Return [x, y] of the center of cell containing provided text 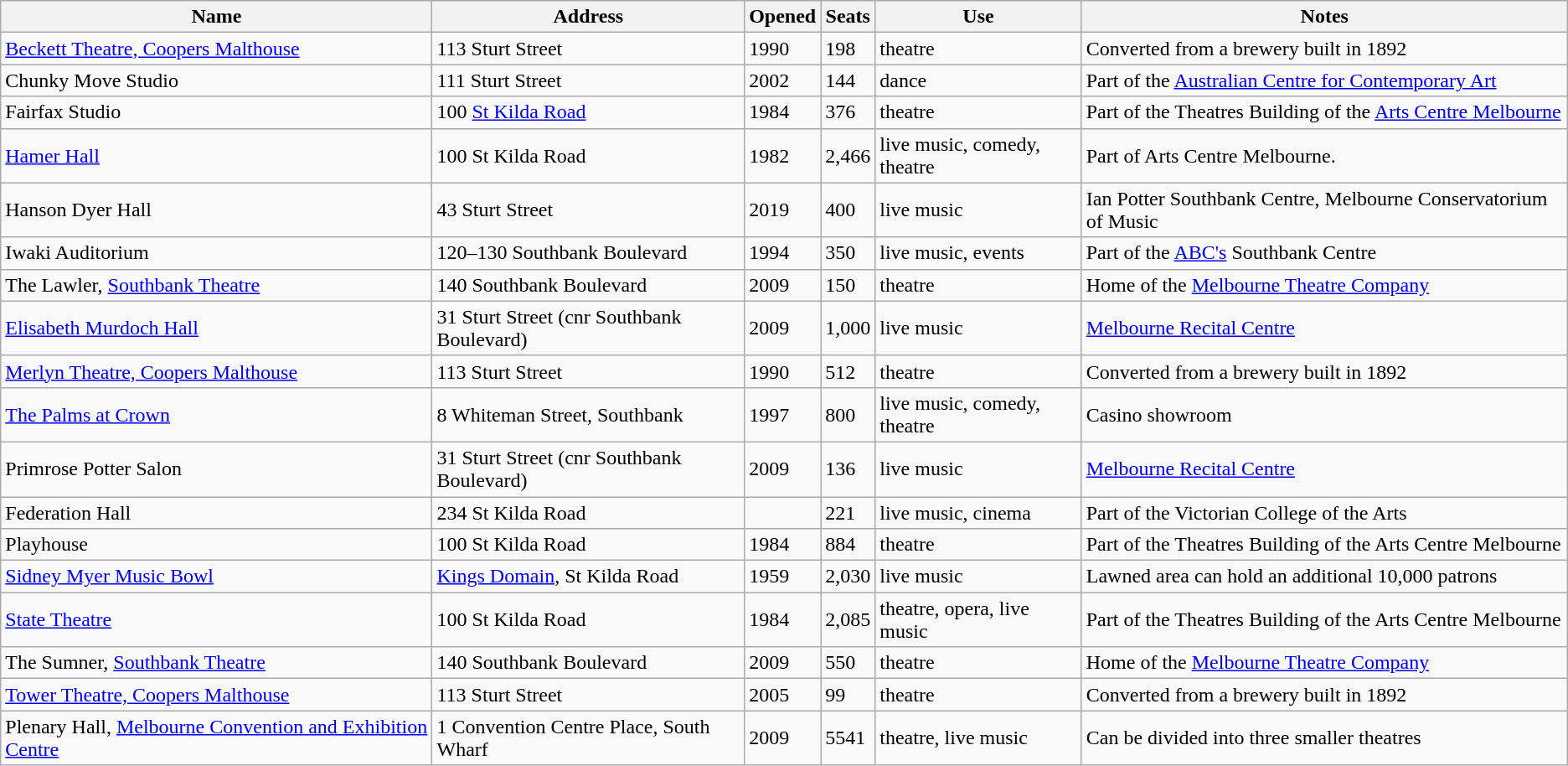
Sidney Myer Music Bowl [216, 577]
150 [848, 285]
Tower Theatre, Coopers Malthouse [216, 695]
1959 [782, 577]
Plenary Hall, Melbourne Convention and Exhibition Centre [216, 738]
2,030 [848, 577]
Seats [848, 17]
800 [848, 414]
Federation Hall [216, 512]
theatre, live music [978, 738]
Hamer Hall [216, 156]
Hanson Dyer Hall [216, 210]
2019 [782, 210]
Notes [1324, 17]
The Palms at Crown [216, 414]
144 [848, 80]
live music, events [978, 253]
The Sumner, Southbank Theatre [216, 663]
8 Whiteman Street, Southbank [588, 414]
Can be divided into three smaller theatres [1324, 738]
221 [848, 512]
1997 [782, 414]
99 [848, 695]
The Lawler, Southbank Theatre [216, 285]
1982 [782, 156]
Iwaki Auditorium [216, 253]
350 [848, 253]
Opened [782, 17]
1994 [782, 253]
43 Sturt Street [588, 210]
400 [848, 210]
Primrose Potter Salon [216, 469]
Part of the Australian Centre for Contemporary Art [1324, 80]
2,085 [848, 620]
Name [216, 17]
Chunky Move Studio [216, 80]
Kings Domain, St Kilda Road [588, 577]
Playhouse [216, 545]
512 [848, 371]
120–130 Southbank Boulevard [588, 253]
Part of the ABC's Southbank Centre [1324, 253]
Lawned area can hold an additional 10,000 patrons [1324, 577]
1,000 [848, 329]
550 [848, 663]
2,466 [848, 156]
theatre, opera, live music [978, 620]
Ian Potter Southbank Centre, Melbourne Conservatorium of Music [1324, 210]
2005 [782, 695]
5541 [848, 738]
Part of the Victorian College of the Arts [1324, 512]
Casino showroom [1324, 414]
Elisabeth Murdoch Hall [216, 329]
884 [848, 545]
2002 [782, 80]
234 St Kilda Road [588, 512]
live music, cinema [978, 512]
Merlyn Theatre, Coopers Malthouse [216, 371]
Use [978, 17]
136 [848, 469]
376 [848, 112]
State Theatre [216, 620]
Fairfax Studio [216, 112]
dance [978, 80]
111 Sturt Street [588, 80]
Part of Arts Centre Melbourne. [1324, 156]
Address [588, 17]
Beckett Theatre, Coopers Malthouse [216, 49]
198 [848, 49]
1 Convention Centre Place, South Wharf [588, 738]
